Find where the given text appears and provide that cell's center as [X, Y] coordinate. 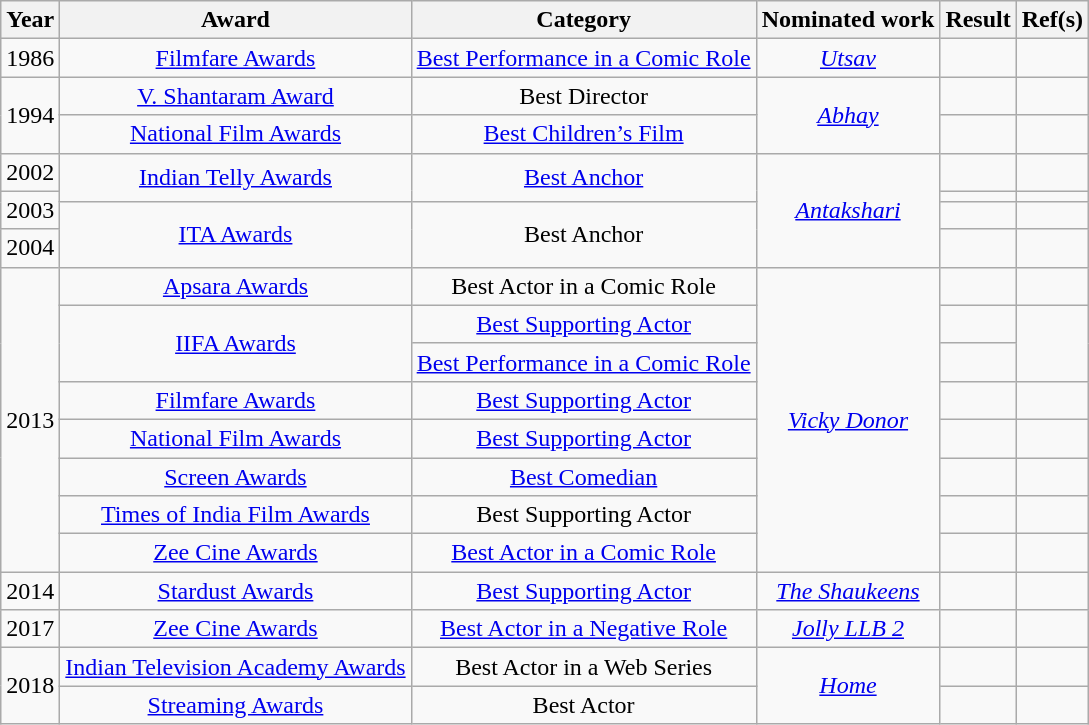
Award [236, 20]
Abhay [848, 115]
Streaming Awards [236, 705]
1994 [30, 115]
Apsara Awards [236, 286]
2003 [30, 210]
Jolly LLB 2 [848, 629]
Result [978, 20]
2017 [30, 629]
Nominated work [848, 20]
IIFA Awards [236, 343]
2014 [30, 591]
Year [30, 20]
2018 [30, 686]
Best Comedian [584, 477]
Utsav [848, 58]
Best Children’s Film [584, 134]
Vicky Donor [848, 419]
1986 [30, 58]
Indian Telly Awards [236, 178]
Best Director [584, 96]
Antakshari [848, 210]
Home [848, 686]
ITA Awards [236, 234]
Best Actor [584, 705]
Times of India Film Awards [236, 515]
Ref(s) [1052, 20]
2002 [30, 172]
Stardust Awards [236, 591]
Best Actor in a Negative Role [584, 629]
V. Shantaram Award [236, 96]
Screen Awards [236, 477]
Category [584, 20]
2004 [30, 248]
Indian Television Academy Awards [236, 667]
Best Actor in a Web Series [584, 667]
The Shaukeens [848, 591]
2013 [30, 419]
